Extract the [X, Y] coordinate from the center of the cell holding the provided text.  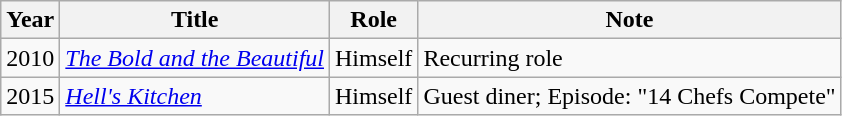
Year [30, 20]
Recurring role [630, 58]
Hell's Kitchen [195, 96]
2010 [30, 58]
The Bold and the Beautiful [195, 58]
Guest diner; Episode: "14 Chefs Compete" [630, 96]
Title [195, 20]
2015 [30, 96]
Note [630, 20]
Role [374, 20]
